Detect which cell encompasses the target text, then output its [X, Y] center coordinate. 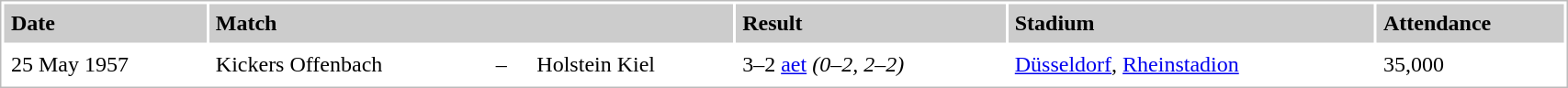
Holstein Kiel [632, 65]
25 May 1957 [105, 65]
Stadium [1190, 23]
Düsseldorf, Rheinstadion [1190, 65]
35,000 [1470, 65]
3–2 aet (0–2, 2–2) [871, 65]
Result [871, 23]
Attendance [1470, 23]
– [508, 65]
Match [470, 23]
Date [105, 23]
Kickers Offenbach [347, 65]
